Detect which cell encompasses the target text, then output its [x, y] center coordinate. 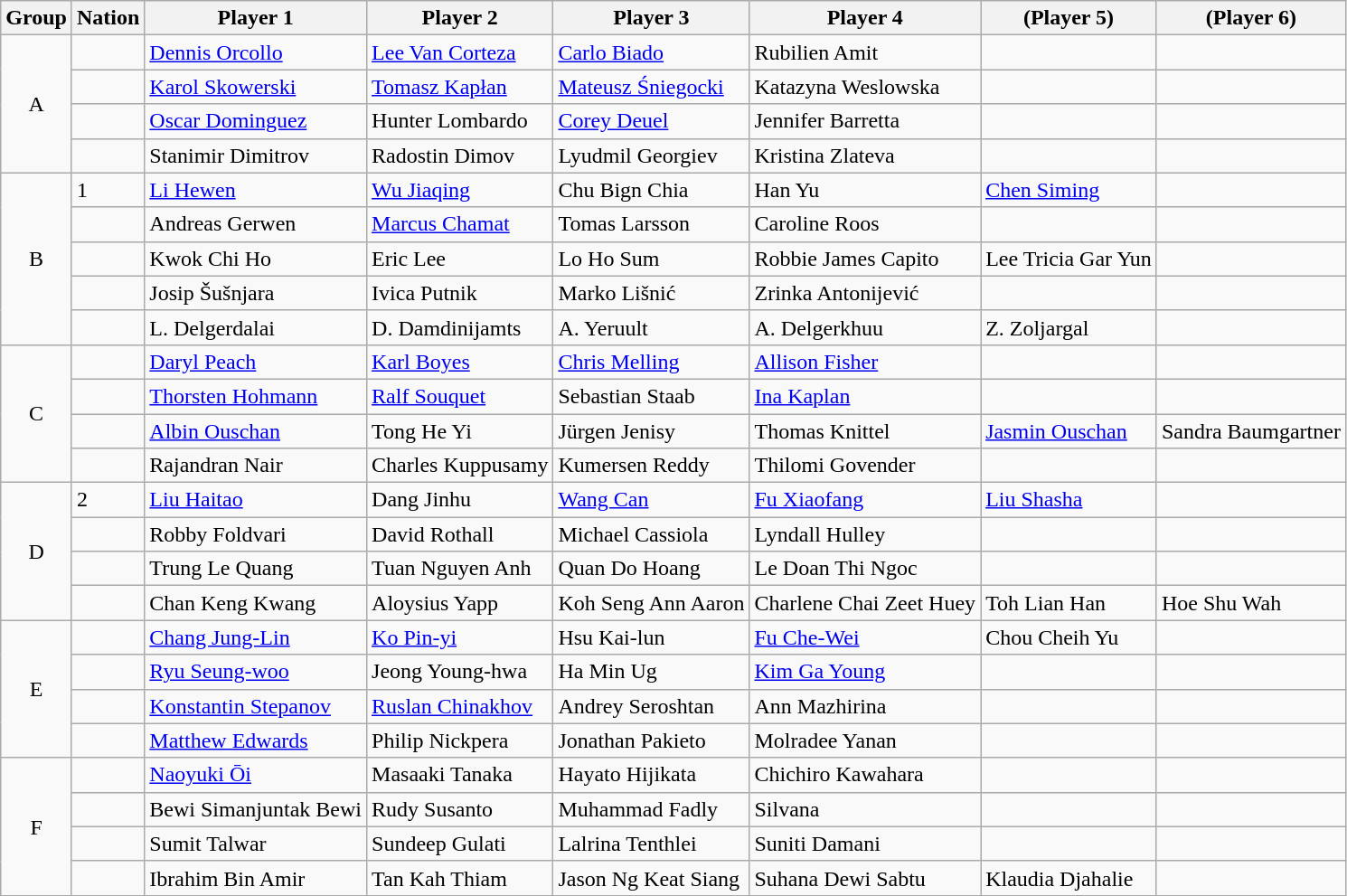
Aloysius Yapp [460, 603]
Liu Haitao [256, 500]
Marko Lišnić [651, 293]
Chou Cheih Yu [1069, 637]
Dennis Orcollo [256, 52]
Allison Fisher [865, 362]
1 [108, 190]
Klaudia Djahalie [1069, 878]
Ha Min Ug [651, 672]
Robby Foldvari [256, 534]
Corey Deuel [651, 121]
Quan Do Hoang [651, 569]
Charles Kuppusamy [460, 466]
Thilomi Govender [865, 466]
Silvana [865, 809]
Tomas Larsson [651, 224]
Tomasz Kapłan [460, 87]
2 [108, 500]
Hunter Lombardo [460, 121]
Albin Ouschan [256, 431]
Stanimir Dimitrov [256, 156]
Jasmin Ouschan [1069, 431]
Josip Šušnjara [256, 293]
A. Delgerkhuu [865, 327]
(Player 5) [1069, 18]
Le Doan Thi Ngoc [865, 569]
Michael Cassiola [651, 534]
Chris Melling [651, 362]
Tan Kah Thiam [460, 878]
Kwok Chi Ho [256, 259]
Ina Kaplan [865, 396]
Oscar Dominguez [256, 121]
Muhammad Fadly [651, 809]
Li Hewen [256, 190]
Player 1 [256, 18]
Rajandran Nair [256, 466]
Lalrina Tenthlei [651, 844]
Suniti Damani [865, 844]
Chang Jung-Lin [256, 637]
Ralf Souquet [460, 396]
Wang Can [651, 500]
E [36, 689]
A. Yeruult [651, 327]
Eric Lee [460, 259]
Sandra Baumgartner [1251, 431]
L. Delgerdalai [256, 327]
Lee Tricia Gar Yun [1069, 259]
Lo Ho Sum [651, 259]
Daryl Peach [256, 362]
Koh Seng Ann Aaron [651, 603]
Lee Van Corteza [460, 52]
Andrey Seroshtan [651, 706]
Charlene Chai Zeet Huey [865, 603]
D. Damdinijamts [460, 327]
Tuan Nguyen Anh [460, 569]
Andreas Gerwen [256, 224]
Masaaki Tanaka [460, 775]
Matthew Edwards [256, 740]
Zrinka Antonijević [865, 293]
Liu Shasha [1069, 500]
Chan Keng Kwang [256, 603]
Carlo Biado [651, 52]
Mateusz Śniegocki [651, 87]
F [36, 826]
Tong He Yi [460, 431]
Kumersen Reddy [651, 466]
(Player 6) [1251, 18]
Hoe Shu Wah [1251, 603]
David Rothall [460, 534]
C [36, 413]
Molradee Yanan [865, 740]
Rudy Susanto [460, 809]
Lyndall Hulley [865, 534]
Konstantin Stepanov [256, 706]
Robbie James Capito [865, 259]
Bewi Simanjuntak Bewi [256, 809]
Caroline Roos [865, 224]
Nation [108, 18]
Hayato Hijikata [651, 775]
Player 2 [460, 18]
Lyudmil Georgiev [651, 156]
A [36, 104]
Marcus Chamat [460, 224]
Thorsten Hohmann [256, 396]
Chen Siming [1069, 190]
Fu Che-Wei [865, 637]
Suhana Dewi Sabtu [865, 878]
Katazyna Weslowska [865, 87]
Rubilien Amit [865, 52]
Z. Zoljargal [1069, 327]
Group [36, 18]
Kristina Zlateva [865, 156]
Naoyuki Ōi [256, 775]
Ivica Putnik [460, 293]
Philip Nickpera [460, 740]
Wu Jiaqing [460, 190]
Radostin Dimov [460, 156]
Toh Lian Han [1069, 603]
Ko Pin-yi [460, 637]
Sundeep Gulati [460, 844]
Chu Bign Chia [651, 190]
Jason Ng Keat Siang [651, 878]
Han Yu [865, 190]
Ruslan Chinakhov [460, 706]
Dang Jinhu [460, 500]
Jeong Young-hwa [460, 672]
Sebastian Staab [651, 396]
Thomas Knittel [865, 431]
Ryu Seung-woo [256, 672]
Karol Skowerski [256, 87]
Sumit Talwar [256, 844]
Jonathan Pakieto [651, 740]
Hsu Kai-lun [651, 637]
Ann Mazhirina [865, 706]
D [36, 552]
Trung Le Quang [256, 569]
Jürgen Jenisy [651, 431]
B [36, 259]
Fu Xiaofang [865, 500]
Karl Boyes [460, 362]
Player 4 [865, 18]
Player 3 [651, 18]
Jennifer Barretta [865, 121]
Kim Ga Young [865, 672]
Ibrahim Bin Amir [256, 878]
Chichiro Kawahara [865, 775]
